Search for the cell housing the specified text and yield its [x, y] center coordinate. 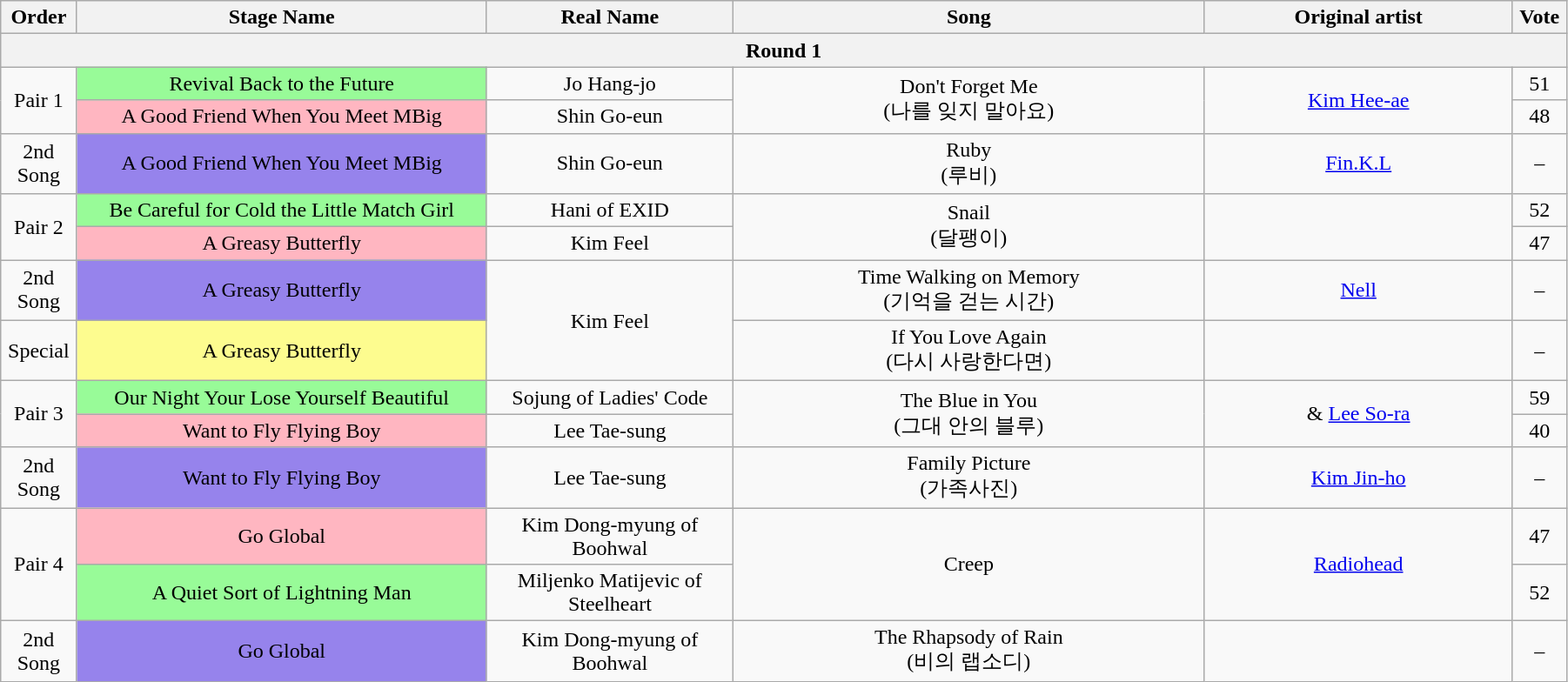
A Quiet Sort of Lightning Man [282, 593]
Snail(달팽이) [968, 227]
Radiohead [1358, 565]
Pair 1 [38, 100]
Be Careful for Cold the Little Match Girl [282, 211]
Pair 2 [38, 227]
Round 1 [784, 50]
& Lee So-ra [1358, 414]
Order [38, 17]
Kim Hee-ae [1358, 100]
Family Picture(가족사진) [968, 478]
Our Night Your Lose Yourself Beautiful [282, 398]
Ruby(루비) [968, 164]
Creep [968, 565]
Time Walking on Memory(기억을 걷는 시간) [968, 291]
59 [1539, 398]
Hani of EXID [609, 211]
Real Name [609, 17]
Vote [1539, 17]
48 [1539, 117]
40 [1539, 431]
The Blue in You(그대 안의 블루) [968, 414]
Revival Back to the Future [282, 84]
Pair 3 [38, 414]
Pair 4 [38, 565]
Miljenko Matijevic of Steelheart [609, 593]
51 [1539, 84]
Original artist [1358, 17]
Jo Hang-jo [609, 84]
Kim Jin-ho [1358, 478]
If You Love Again(다시 사랑한다면) [968, 351]
Special [38, 351]
Nell [1358, 291]
Sojung of Ladies' Code [609, 398]
The Rhapsody of Rain(비의 랩소디) [968, 652]
Fin.K.L [1358, 164]
Stage Name [282, 17]
Don't Forget Me(나를 잊지 말아요) [968, 100]
Song [968, 17]
